Pinpoint the cell where the given text exists, returning its (x, y) midpoint coordinate. 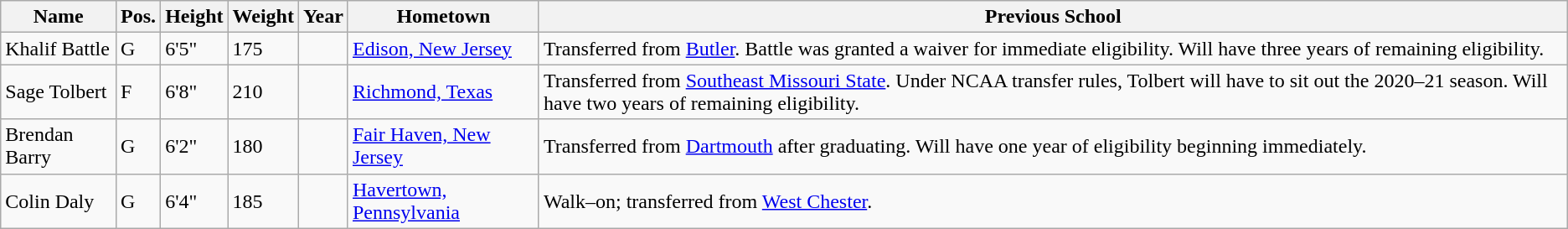
Havertown, Pennsylvania (443, 201)
6'5" (194, 49)
6'4" (194, 201)
6'8" (194, 92)
Name (59, 17)
180 (263, 146)
F (139, 92)
185 (263, 201)
175 (263, 49)
Transferred from Dartmouth after graduating. Will have one year of eligibility beginning immediately. (1053, 146)
6'2" (194, 146)
Khalif Battle (59, 49)
Weight (263, 17)
Hometown (443, 17)
Fair Haven, New Jersey (443, 146)
Richmond, Texas (443, 92)
Height (194, 17)
Year (323, 17)
Brendan Barry (59, 146)
Sage Tolbert (59, 92)
Edison, New Jersey (443, 49)
Transferred from Butler. Battle was granted a waiver for immediate eligibility. Will have three years of remaining eligibility. (1053, 49)
Colin Daly (59, 201)
210 (263, 92)
Walk–on; transferred from West Chester. (1053, 201)
Pos. (139, 17)
Previous School (1053, 17)
